Scan for the cell matching the given text and deliver its (X, Y) coordinate at center. 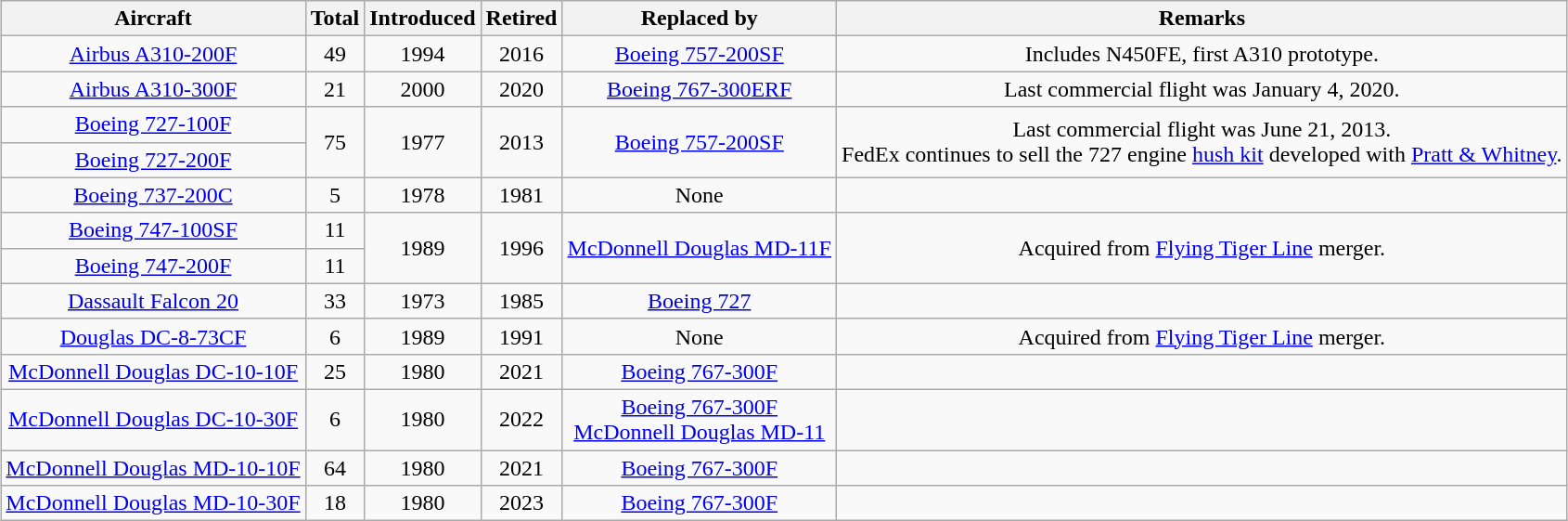
2022 (521, 420)
Boeing 737-200C (153, 195)
Boeing 747-100SF (153, 230)
McDonnell Douglas MD-10-30F (153, 503)
Airbus A310-200F (153, 54)
25 (335, 371)
33 (335, 301)
1985 (521, 301)
Boeing 767-300ERF (700, 89)
21 (335, 89)
Dassault Falcon 20 (153, 301)
1977 (423, 142)
Retired (521, 19)
2023 (521, 503)
McDonnell Douglas DC-10-10F (153, 371)
Douglas DC-8-73CF (153, 336)
McDonnell Douglas DC-10-30F (153, 420)
1994 (423, 54)
Boeing 747-200F (153, 266)
Last commercial flight was January 4, 2020. (1202, 89)
Boeing 727-200F (153, 160)
1991 (521, 336)
1996 (521, 248)
2000 (423, 89)
1978 (423, 195)
Introduced (423, 19)
2020 (521, 89)
64 (335, 467)
Last commercial flight was June 21, 2013.FedEx continues to sell the 727 engine hush kit developed with Pratt & Whitney. (1202, 142)
Boeing 727 (700, 301)
75 (335, 142)
Aircraft (153, 19)
5 (335, 195)
Airbus A310-300F (153, 89)
1973 (423, 301)
1981 (521, 195)
Total (335, 19)
Remarks (1202, 19)
2013 (521, 142)
Replaced by (700, 19)
49 (335, 54)
18 (335, 503)
2016 (521, 54)
Includes N450FE, first A310 prototype. (1202, 54)
Boeing 727-100F (153, 124)
McDonnell Douglas MD-10-10F (153, 467)
McDonnell Douglas MD-11F (700, 248)
Boeing 767-300FMcDonnell Douglas MD-11 (700, 420)
